Search for the cell housing the specified text and yield its (x, y) center coordinate. 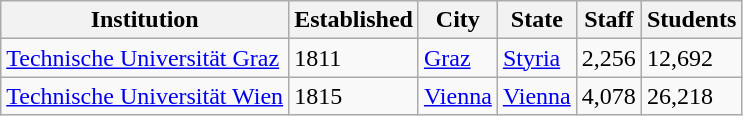
26,218 (691, 96)
City (458, 20)
2,256 (608, 58)
1811 (354, 58)
Styria (536, 58)
Institution (145, 20)
12,692 (691, 58)
1815 (354, 96)
Students (691, 20)
Staff (608, 20)
4,078 (608, 96)
Technische Universität Wien (145, 96)
Technische Universität Graz (145, 58)
State (536, 20)
Established (354, 20)
Graz (458, 58)
